Detect which cell encompasses the target text, then output its [x, y] center coordinate. 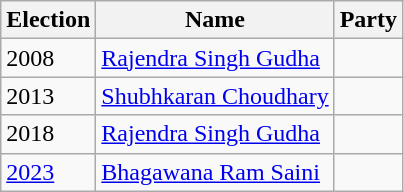
Shubhkaran Choudhary [215, 96]
2023 [48, 172]
Name [215, 20]
Election [48, 20]
2013 [48, 96]
Party [368, 20]
2008 [48, 58]
2018 [48, 134]
Bhagawana Ram Saini [215, 172]
